Return the (X, Y) coordinate for the center point of the cell that contains the specified text.  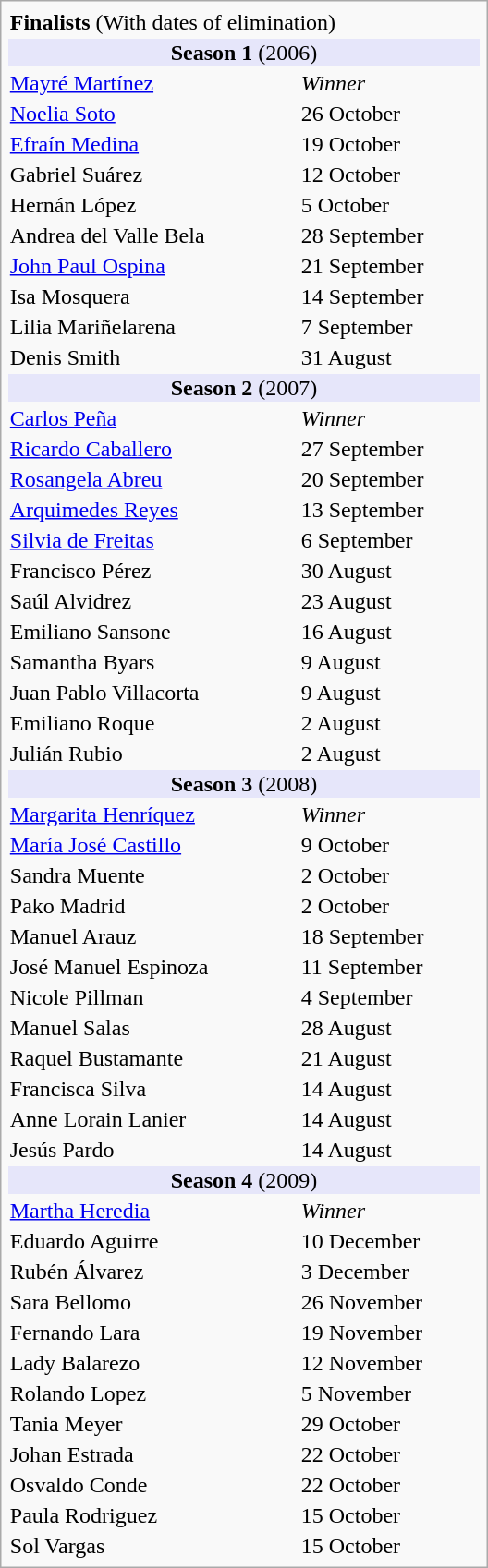
Julián Rubio (152, 754)
29 October (389, 1424)
Arquimedes Reyes (152, 510)
19 October (389, 144)
11 September (389, 967)
3 December (389, 1272)
Silvia de Freitas (152, 540)
Isa Mosquera (152, 296)
Denis Smith (152, 357)
Finalists (With dates of elimination) (244, 22)
Nicole Pillman (152, 997)
John Paul Ospina (152, 266)
10 December (389, 1241)
31 August (389, 357)
Francisco Pérez (152, 571)
13 September (389, 510)
Mayré Martínez (152, 83)
Sara Bellomo (152, 1302)
Juan Pablo Villacorta (152, 693)
José Manuel Espinoza (152, 967)
20 September (389, 479)
Manuel Salas (152, 1028)
Tania Meyer (152, 1424)
Anne Lorain Lanier (152, 1119)
Rosangela Abreu (152, 479)
28 August (389, 1028)
Emiliano Sansone (152, 632)
Manuel Arauz (152, 936)
4 September (389, 997)
19 November (389, 1333)
Rolando Lopez (152, 1393)
Johan Estrada (152, 1454)
Fernando Lara (152, 1333)
Paula Rodriguez (152, 1515)
5 October (389, 205)
Jesús Pardo (152, 1150)
Raquel Bustamante (152, 1058)
Francisca Silva (152, 1089)
Margarita Henríquez (152, 814)
6 September (389, 540)
Season 4 (2009) (244, 1180)
María José Castillo (152, 845)
5 November (389, 1393)
Osvaldo Conde (152, 1485)
Season 2 (2007) (244, 388)
Season 3 (2008) (244, 784)
Ricardo Caballero (152, 449)
Efraín Medina (152, 144)
21 August (389, 1058)
Saúl Alvidrez (152, 601)
12 November (389, 1363)
Rubén Álvarez (152, 1272)
28 September (389, 235)
Sandra Muente (152, 875)
Lilia Mariñelarena (152, 327)
7 September (389, 327)
Sol Vargas (152, 1546)
26 October (389, 114)
30 August (389, 571)
23 August (389, 601)
Emiliano Roque (152, 723)
Gabriel Suárez (152, 175)
Carlos Peña (152, 418)
Pako Madrid (152, 906)
Noelia Soto (152, 114)
Martha Heredia (152, 1211)
9 October (389, 845)
Samantha Byars (152, 662)
27 September (389, 449)
Lady Balarezo (152, 1363)
14 September (389, 296)
Hernán López (152, 205)
Andrea del Valle Bela (152, 235)
Season 1 (2006) (244, 53)
26 November (389, 1302)
12 October (389, 175)
21 September (389, 266)
Eduardo Aguirre (152, 1241)
16 August (389, 632)
18 September (389, 936)
